Capture the cell that displays the provided text and extract its (X, Y) central coordinate. 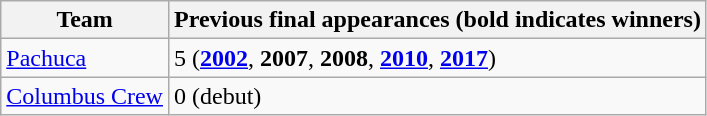
Previous final appearances (bold indicates winners) (437, 20)
Pachuca (85, 58)
5 (2002, 2007, 2008, 2010, 2017) (437, 58)
0 (debut) (437, 96)
Team (85, 20)
Columbus Crew (85, 96)
